For the text-containing cell, return its midpoint in (X, Y) coordinate format. 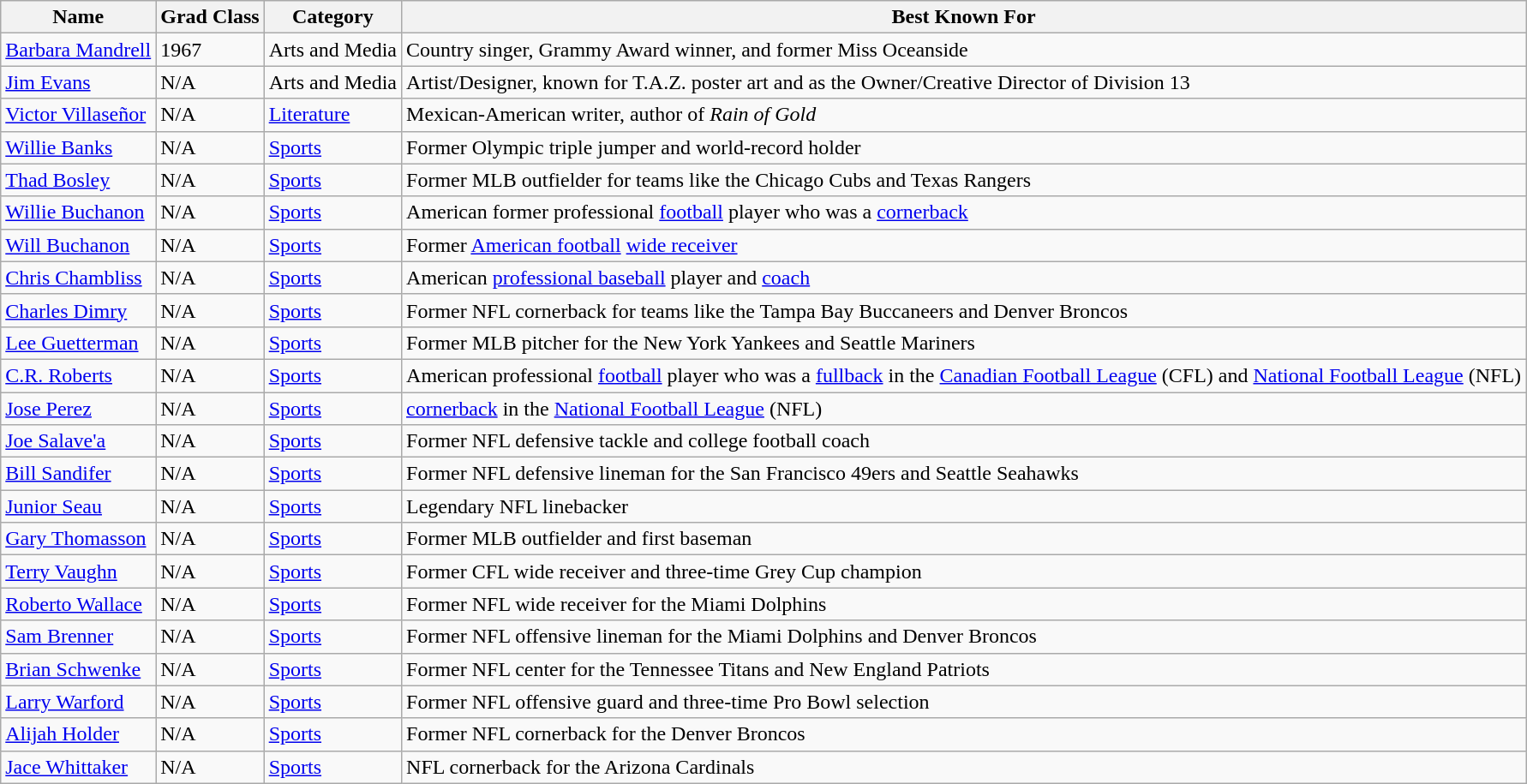
Willie Buchanon (79, 212)
Name (79, 17)
Former CFL wide receiver and three-time Grey Cup champion (964, 572)
Legendary NFL linebacker (964, 506)
Sam Brenner (79, 637)
Barbara Mandrell (79, 50)
Former NFL offensive guard and three-time Pro Bowl selection (964, 702)
Literature (332, 115)
Mexican-American writer, author of Rain of Gold (964, 115)
Bill Sandifer (79, 474)
Thad Bosley (79, 180)
Alijah Holder (79, 734)
Former MLB pitcher for the New York Yankees and Seattle Mariners (964, 343)
Country singer, Grammy Award winner, and former Miss Oceanside (964, 50)
Jace Whittaker (79, 767)
Former NFL defensive tackle and college football coach (964, 441)
Lee Guetterman (79, 343)
Will Buchanon (79, 245)
Former NFL wide receiver for the Miami Dolphins (964, 604)
Joe Salave'a (79, 441)
American former professional football player who was a cornerback (964, 212)
Grad Class (210, 17)
Former MLB outfielder and first baseman (964, 539)
Former NFL cornerback for teams like the Tampa Bay Buccaneers and Denver Broncos (964, 310)
Best Known For (964, 17)
Terry Vaughn (79, 572)
Former MLB outfielder for teams like the Chicago Cubs and Texas Rangers (964, 180)
Brian Schwenke (79, 669)
1967 (210, 50)
Former NFL cornerback for the Denver Broncos (964, 734)
American professional football player who was a fullback in the Canadian Football League (CFL) and National Football League (NFL) (964, 375)
Roberto Wallace (79, 604)
C.R. Roberts (79, 375)
Former NFL offensive lineman for the Miami Dolphins and Denver Broncos (964, 637)
Charles Dimry (79, 310)
Artist/Designer, known for T.A.Z. poster art and as the Owner/Creative Director of Division 13 (964, 82)
Former Olympic triple jumper and world-record holder (964, 147)
Willie Banks (79, 147)
Jim Evans (79, 82)
Former NFL center for the Tennessee Titans and New England Patriots (964, 669)
American professional baseball player and coach (964, 278)
Chris Chambliss (79, 278)
Former NFL defensive lineman for the San Francisco 49ers and Seattle Seahawks (964, 474)
cornerback in the National Football League (NFL) (964, 409)
Junior Seau (79, 506)
Larry Warford (79, 702)
Category (332, 17)
Former American football wide receiver (964, 245)
Gary Thomasson (79, 539)
Jose Perez (79, 409)
Victor Villaseñor (79, 115)
NFL cornerback for the Arizona Cardinals (964, 767)
